Locate the cell with the specified text and output its (X, Y) center coordinate. 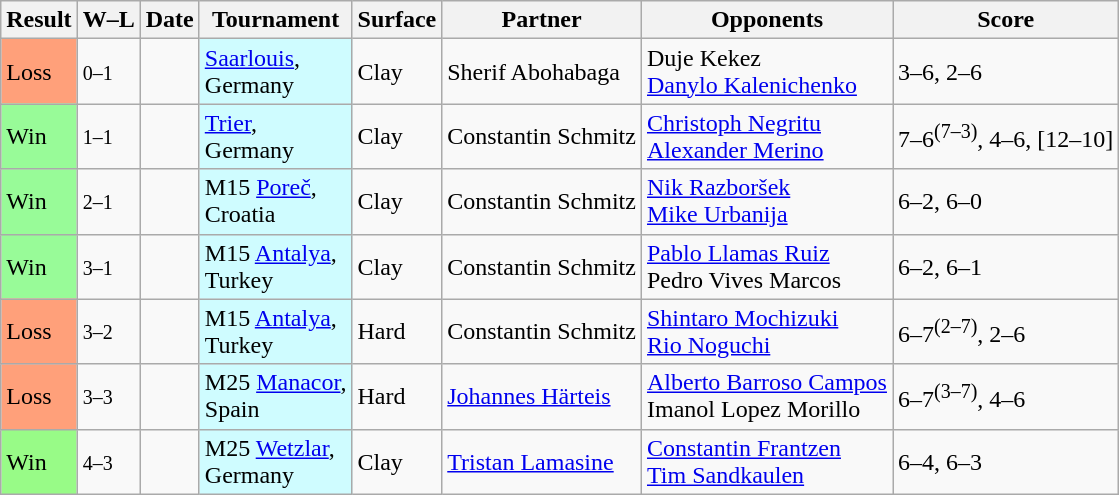
Score (1005, 20)
7–6(7–3), 4–6, [12–10] (1005, 136)
6–7(3–7), 4–6 (1005, 396)
M25 Wetzlar, Germany (276, 462)
Date (170, 20)
M15 Poreč, Croatia (276, 202)
M25 Manacor, Spain (276, 396)
Christoph Negritu Alexander Merino (766, 136)
3–6, 2–6 (1005, 72)
Trier, Germany (276, 136)
Duje Kekez Danylo Kalenichenko (766, 72)
Constantin Frantzen Tim Sandkaulen (766, 462)
Sherif Abohabaga (542, 72)
Shintaro Mochizuki Rio Noguchi (766, 332)
6–4, 6–3 (1005, 462)
Opponents (766, 20)
Pablo Llamas Ruiz Pedro Vives Marcos (766, 266)
2–1 (108, 202)
4–3 (108, 462)
Partner (542, 20)
3–2 (108, 332)
Johannes Härteis (542, 396)
Tournament (276, 20)
3–1 (108, 266)
W–L (108, 20)
0–1 (108, 72)
Saarlouis, Germany (276, 72)
6–2, 6–1 (1005, 266)
1–1 (108, 136)
6–2, 6–0 (1005, 202)
Alberto Barroso Campos Imanol Lopez Morillo (766, 396)
Surface (397, 20)
6–7(2–7), 2–6 (1005, 332)
Result (39, 20)
Nik Razboršek Mike Urbanija (766, 202)
Tristan Lamasine (542, 462)
3–3 (108, 396)
